Extract the [X, Y] coordinate from the center of the cell holding the provided text.  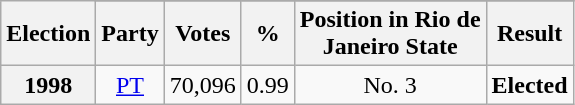
Party [130, 34]
Election [48, 34]
PT [130, 85]
Position in Rio de Janeiro State [390, 34]
Result [530, 34]
1998 [48, 85]
70,096 [202, 85]
Votes [202, 34]
% [268, 34]
No. 3 [390, 85]
Elected [530, 85]
0.99 [268, 85]
